Locate the cell with the specified text and output its [x, y] center coordinate. 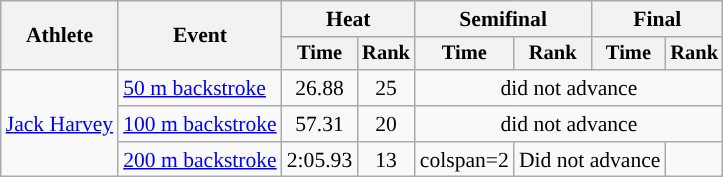
Event [200, 36]
Semifinal [504, 19]
100 m backstroke [200, 124]
26.88 [320, 88]
25 [386, 88]
Final [657, 19]
Heat [348, 19]
20 [386, 124]
Athlete [60, 36]
50 m backstroke [200, 88]
Jack Harvey [60, 124]
57.31 [320, 124]
